Detect which cell encompasses the target text, then output its [x, y] center coordinate. 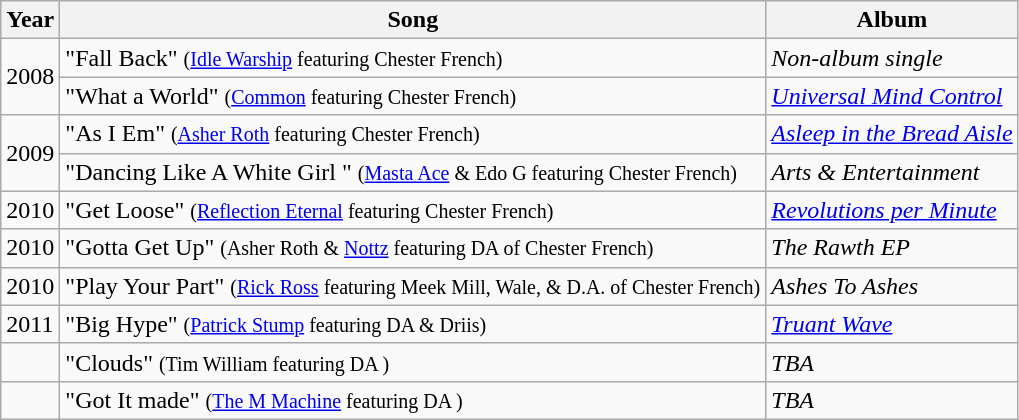
The Rawth EP [892, 248]
2009 [30, 153]
"What a World" (Common featuring Chester French) [413, 96]
"Clouds" (Tim William featuring DA ) [413, 362]
Truant Wave [892, 324]
Ashes To Ashes [892, 286]
Album [892, 20]
Song [413, 20]
"Fall Back" (Idle Warship featuring Chester French) [413, 58]
"Big Hype" (Patrick Stump featuring DA & Driis) [413, 324]
"Get Loose" (Reflection Eternal featuring Chester French) [413, 210]
"Play Your Part" (Rick Ross featuring Meek Mill, Wale, & D.A. of Chester French) [413, 286]
Non-album single [892, 58]
Year [30, 20]
"Got It made" (The M Machine featuring DA ) [413, 400]
2008 [30, 77]
Universal Mind Control [892, 96]
"As I Em" (Asher Roth featuring Chester French) [413, 134]
2011 [30, 324]
Asleep in the Bread Aisle [892, 134]
Revolutions per Minute [892, 210]
Arts & Entertainment [892, 172]
"Dancing Like A White Girl " (Masta Ace & Edo G featuring Chester French) [413, 172]
"Gotta Get Up" (Asher Roth & Nottz featuring DA of Chester French) [413, 248]
